Extract the (x, y) coordinate from the center of the cell holding the provided text.  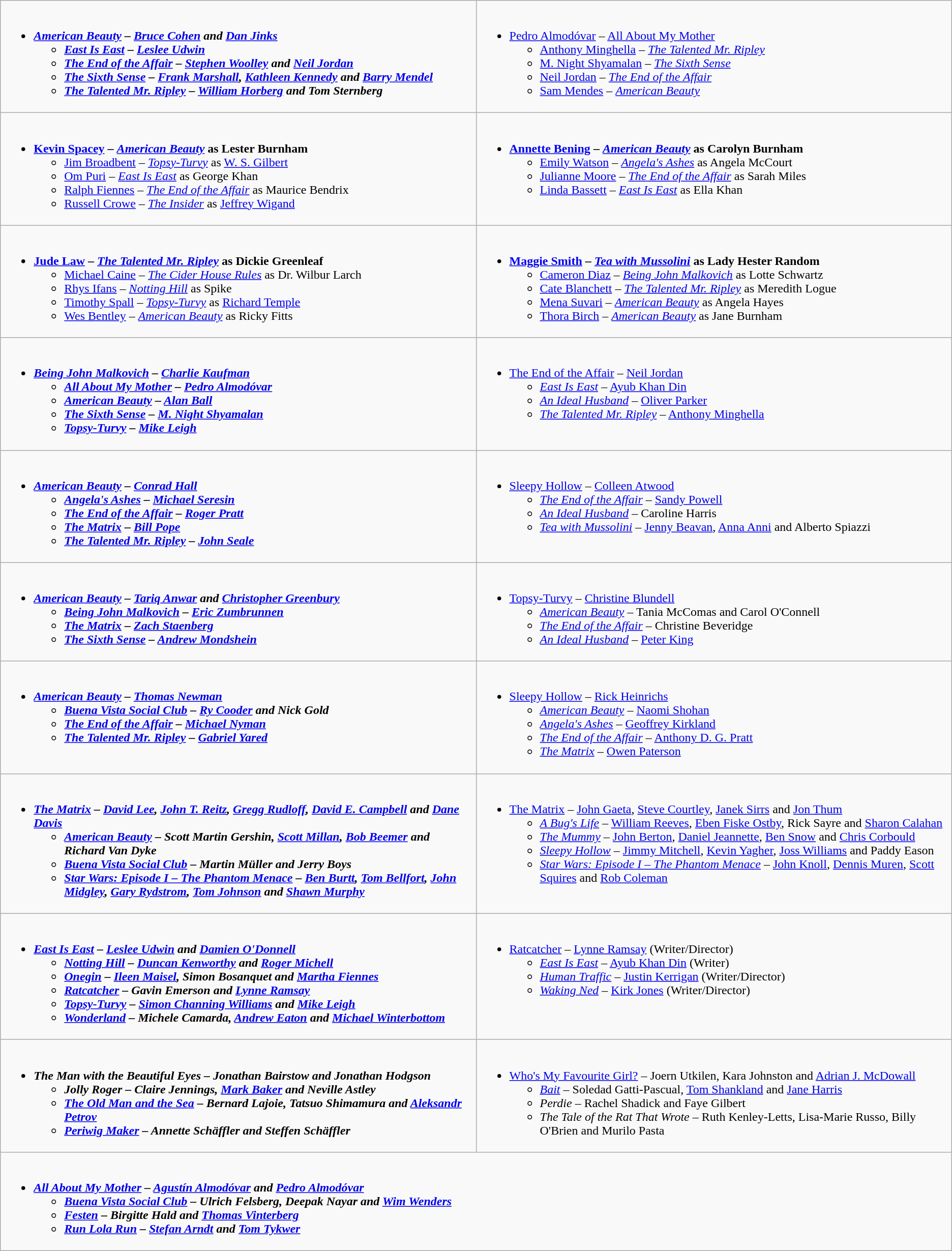
The End of the Affair – Neil JordanEast Is East – Ayub Khan DinAn Ideal Husband – Oliver ParkerThe Talented Mr. Ripley – Anthony Minghella (714, 394)
